Return the [x, y] coordinate for the center point of the cell that contains the specified text.  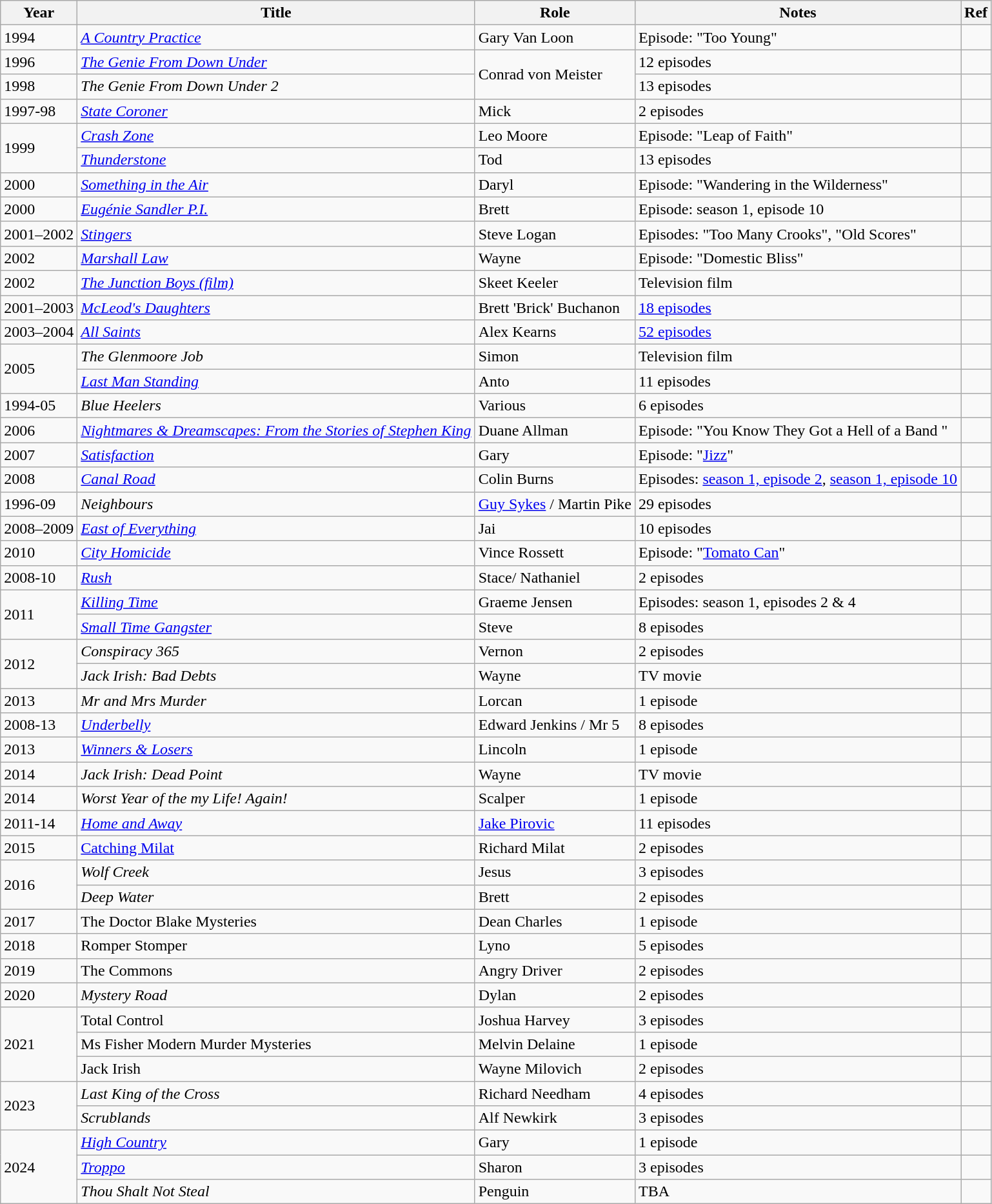
Deep Water [276, 897]
1997-98 [39, 111]
Richard Milat [555, 848]
Simon [555, 357]
18 episodes [799, 308]
Edward Jenkins / Mr 5 [555, 725]
Thunderstone [276, 160]
All Saints [276, 332]
2019 [39, 970]
Angry Driver [555, 970]
Alex Kearns [555, 332]
Dylan [555, 995]
12 episodes [799, 62]
Richard Needham [555, 1094]
Killing Time [276, 602]
Role [555, 13]
Lyno [555, 946]
Jake Pirovic [555, 823]
Vernon [555, 651]
Worst Year of the my Life! Again! [276, 799]
Troppo [276, 1167]
Episode: "Domestic Bliss" [799, 258]
Episode: season 1, episode 10 [799, 209]
Conrad von Meister [555, 74]
2011-14 [39, 823]
Alf Newkirk [555, 1118]
1999 [39, 148]
Crash Zone [276, 135]
State Coroner [276, 111]
Tod [555, 160]
Thou Shalt Not Steal [276, 1192]
Notes [799, 13]
6 episodes [799, 406]
Skeet Keeler [555, 283]
1994 [39, 37]
Jack Irish: Dead Point [276, 774]
Mick [555, 111]
Steve [555, 627]
Underbelly [276, 725]
Ref [977, 13]
Dean Charles [555, 921]
Stingers [276, 234]
1998 [39, 86]
Conspiracy 365 [276, 651]
2003–2004 [39, 332]
2001–2002 [39, 234]
Mystery Road [276, 995]
Episode: "Jizz" [799, 455]
2018 [39, 946]
Ms Fisher Modern Murder Mysteries [276, 1044]
Episodes: season 1, episodes 2 & 4 [799, 602]
City Homicide [276, 553]
Blue Heelers [276, 406]
Total Control [276, 1019]
1996 [39, 62]
Small Time Gangster [276, 627]
Jai [555, 528]
Scrublands [276, 1118]
TBA [799, 1192]
Gary Van Loon [555, 37]
Lorcan [555, 700]
10 episodes [799, 528]
2006 [39, 430]
Winners & Losers [276, 750]
2010 [39, 553]
1994-05 [39, 406]
High Country [276, 1143]
Colin Burns [555, 479]
Satisfaction [276, 455]
2024 [39, 1167]
The Commons [276, 970]
2008–2009 [39, 528]
Episodes: season 1, episode 2, season 1, episode 10 [799, 479]
Daryl [555, 185]
Episode: "Tomato Can" [799, 553]
Canal Road [276, 479]
Vince Rossett [555, 553]
Episode: "You Know They Got a Hell of a Band " [799, 430]
Year [39, 13]
52 episodes [799, 332]
1996-09 [39, 504]
Stace/ Nathaniel [555, 577]
Steve Logan [555, 234]
Various [555, 406]
Sharon [555, 1167]
Anto [555, 381]
2008 [39, 479]
2016 [39, 885]
Episode: "Too Young" [799, 37]
Scalper [555, 799]
The Junction Boys (film) [276, 283]
5 episodes [799, 946]
2008-10 [39, 577]
Episodes: "Too Many Crooks", "Old Scores" [799, 234]
Melvin Delaine [555, 1044]
2008-13 [39, 725]
Something in the Air [276, 185]
The Glenmoore Job [276, 357]
2017 [39, 921]
Lincoln [555, 750]
East of Everything [276, 528]
The Genie From Down Under 2 [276, 86]
The Doctor Blake Mysteries [276, 921]
Episode: "Leap of Faith" [799, 135]
McLeod's Daughters [276, 308]
Episode: "Wandering in the Wilderness" [799, 185]
2007 [39, 455]
2012 [39, 663]
Last Man Standing [276, 381]
The Genie From Down Under [276, 62]
Wolf Creek [276, 872]
Home and Away [276, 823]
2021 [39, 1044]
2023 [39, 1106]
Duane Allman [555, 430]
Catching Milat [276, 848]
Mr and Mrs Murder [276, 700]
2011 [39, 614]
Leo Moore [555, 135]
Graeme Jensen [555, 602]
Guy Sykes / Martin Pike [555, 504]
Brett 'Brick' Buchanon [555, 308]
A Country Practice [276, 37]
Jack Irish [276, 1069]
2020 [39, 995]
2001–2003 [39, 308]
29 episodes [799, 504]
Rush [276, 577]
Jack Irish: Bad Debts [276, 676]
Last King of the Cross [276, 1094]
Penguin [555, 1192]
Wayne Milovich [555, 1069]
2015 [39, 848]
2005 [39, 369]
Marshall Law [276, 258]
Joshua Harvey [555, 1019]
Neighbours [276, 504]
4 episodes [799, 1094]
Jesus [555, 872]
Eugénie Sandler P.I. [276, 209]
Nightmares & Dreamscapes: From the Stories of Stephen King [276, 430]
Romper Stomper [276, 946]
Title [276, 13]
